Identify which cell holds the provided text, then report its (X, Y) central coordinate. 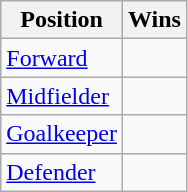
Position (62, 20)
Wins (154, 20)
Goalkeeper (62, 134)
Forward (62, 58)
Midfielder (62, 96)
Defender (62, 172)
